For the text-containing cell, return its midpoint in [X, Y] coordinate format. 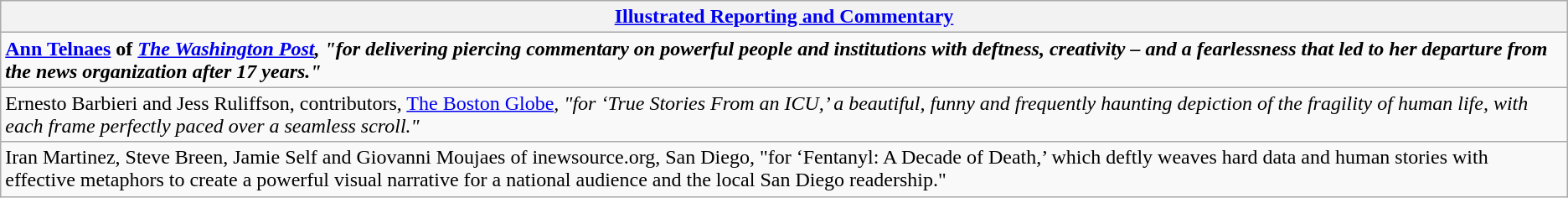
Illustrated Reporting and Commentary [784, 17]
